Pinpoint the cell where the given text exists, returning its (x, y) midpoint coordinate. 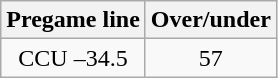
CCU –34.5 (74, 58)
Pregame line (74, 20)
Over/under (210, 20)
57 (210, 58)
